Capture the cell that displays the provided text and extract its (x, y) central coordinate. 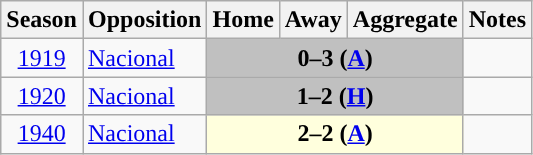
1919 (42, 58)
0–3 (A) (335, 58)
Opposition (144, 20)
Notes (497, 20)
1–2 (H) (335, 96)
Home (243, 20)
1920 (42, 96)
2–2 (A) (335, 134)
1940 (42, 134)
Away (313, 20)
Season (42, 20)
Aggregate (405, 20)
